From the cell containing the given text, extract its center point as [X, Y] coordinate. 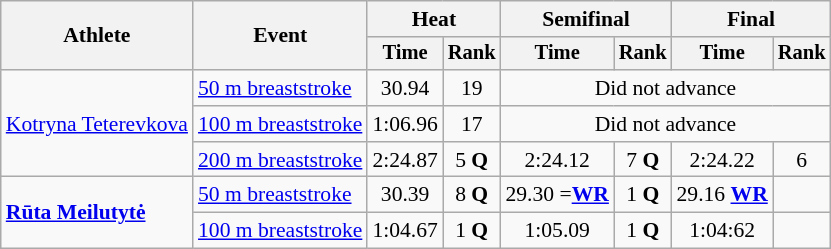
200 m breaststroke [280, 160]
Event [280, 36]
2:24.87 [404, 160]
Heat [434, 19]
19 [472, 88]
30.39 [404, 195]
Semifinal [586, 19]
1:04.67 [404, 231]
1:06.96 [404, 124]
29.16 WR [722, 195]
1:05.09 [556, 231]
30.94 [404, 88]
Final [752, 19]
8 Q [472, 195]
1:04:62 [722, 231]
5 Q [472, 160]
Athlete [97, 36]
Rūta Meilutytė [97, 212]
29.30 =WR [556, 195]
6 [802, 160]
17 [472, 124]
2:24.12 [556, 160]
Kotryna Teterevkova [97, 124]
7 Q [643, 160]
2:24.22 [722, 160]
